From the cell containing the given text, extract its center point as (x, y) coordinate. 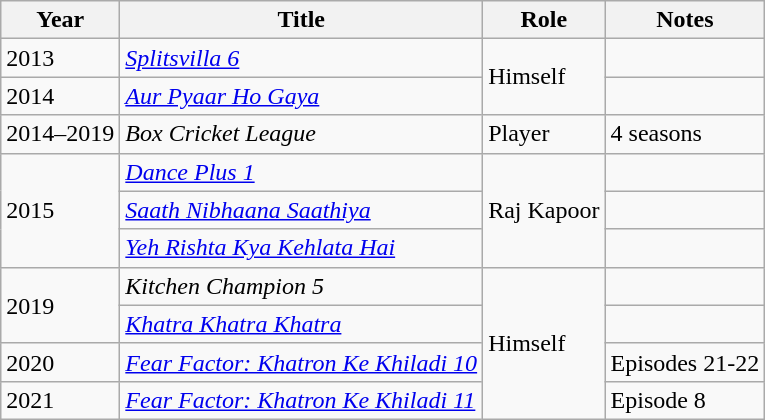
2019 (60, 305)
Year (60, 20)
2013 (60, 58)
Splitsvilla 6 (302, 58)
Box Cricket League (302, 134)
Saath Nibhaana Saathiya (302, 210)
Notes (685, 20)
Episode 8 (685, 400)
Title (302, 20)
Aur Pyaar Ho Gaya (302, 96)
Fear Factor: Khatron Ke Khiladi 10 (302, 362)
2014 (60, 96)
2015 (60, 210)
Fear Factor: Khatron Ke Khiladi 11 (302, 400)
Episodes 21-22 (685, 362)
2014–2019 (60, 134)
Player (544, 134)
Yeh Rishta Kya Kehlata Hai (302, 248)
Dance Plus 1 (302, 172)
4 seasons (685, 134)
Khatra Khatra Khatra (302, 324)
Role (544, 20)
2020 (60, 362)
Raj Kapoor (544, 210)
Kitchen Champion 5 (302, 286)
2021 (60, 400)
